Output the (x, y) coordinate of the center of the cell containing the given text.  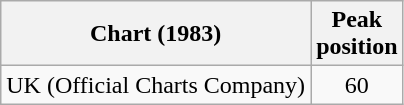
Peakposition (357, 34)
UK (Official Charts Company) (156, 85)
Chart (1983) (156, 34)
60 (357, 85)
